Pinpoint the cell where the given text exists, returning its [X, Y] midpoint coordinate. 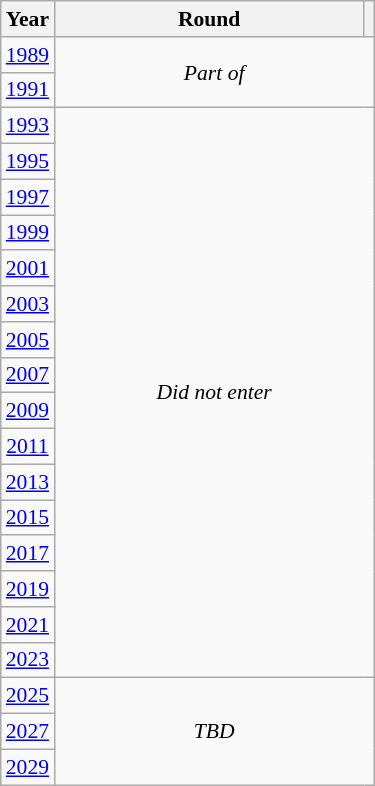
Round [209, 19]
2011 [28, 447]
1995 [28, 162]
2001 [28, 269]
2007 [28, 375]
1989 [28, 55]
TBD [214, 732]
Year [28, 19]
2003 [28, 304]
1993 [28, 126]
2015 [28, 518]
1999 [28, 233]
Part of [214, 72]
1997 [28, 197]
2021 [28, 625]
2023 [28, 660]
2029 [28, 767]
Did not enter [214, 393]
2005 [28, 340]
2019 [28, 589]
2009 [28, 411]
2027 [28, 732]
2025 [28, 696]
2013 [28, 482]
1991 [28, 90]
2017 [28, 554]
